For the text-containing cell, return its midpoint in [x, y] coordinate format. 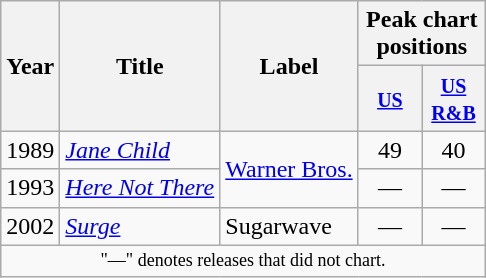
Title [140, 66]
US R&B [454, 98]
Jane Child [140, 150]
49 [390, 150]
Peak chart positions [422, 34]
Year [30, 66]
Surge [140, 226]
1993 [30, 188]
Warner Bros. [289, 169]
40 [454, 150]
1989 [30, 150]
Here Not There [140, 188]
US [390, 98]
Sugarwave [289, 226]
"—" denotes releases that did not chart. [244, 260]
Label [289, 66]
2002 [30, 226]
